Search for the cell housing the specified text and yield its [X, Y] center coordinate. 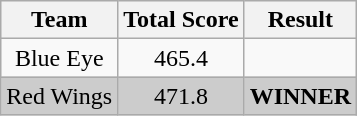
Result [300, 20]
Blue Eye [60, 58]
471.8 [181, 96]
465.4 [181, 58]
Red Wings [60, 96]
Total Score [181, 20]
WINNER [300, 96]
Team [60, 20]
